Find where the given text appears and provide that cell's center as (X, Y) coordinate. 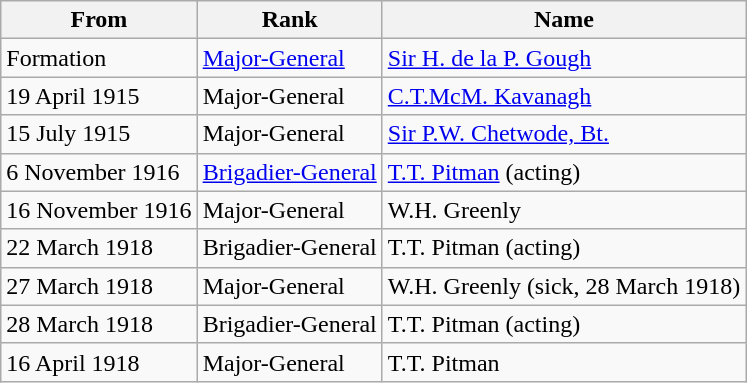
15 July 1915 (99, 134)
6 November 1916 (99, 172)
C.T.McM. Kavanagh (564, 96)
22 March 1918 (99, 248)
W.H. Greenly (564, 210)
27 March 1918 (99, 286)
W.H. Greenly (sick, 28 March 1918) (564, 286)
Sir P.W. Chetwode, Bt. (564, 134)
16 November 1916 (99, 210)
16 April 1918 (99, 362)
Rank (290, 20)
From (99, 20)
Sir H. de la P. Gough (564, 58)
Formation (99, 58)
T.T. Pitman (564, 362)
Name (564, 20)
19 April 1915 (99, 96)
28 March 1918 (99, 324)
